Find where the given text appears and provide that cell's center as [x, y] coordinate. 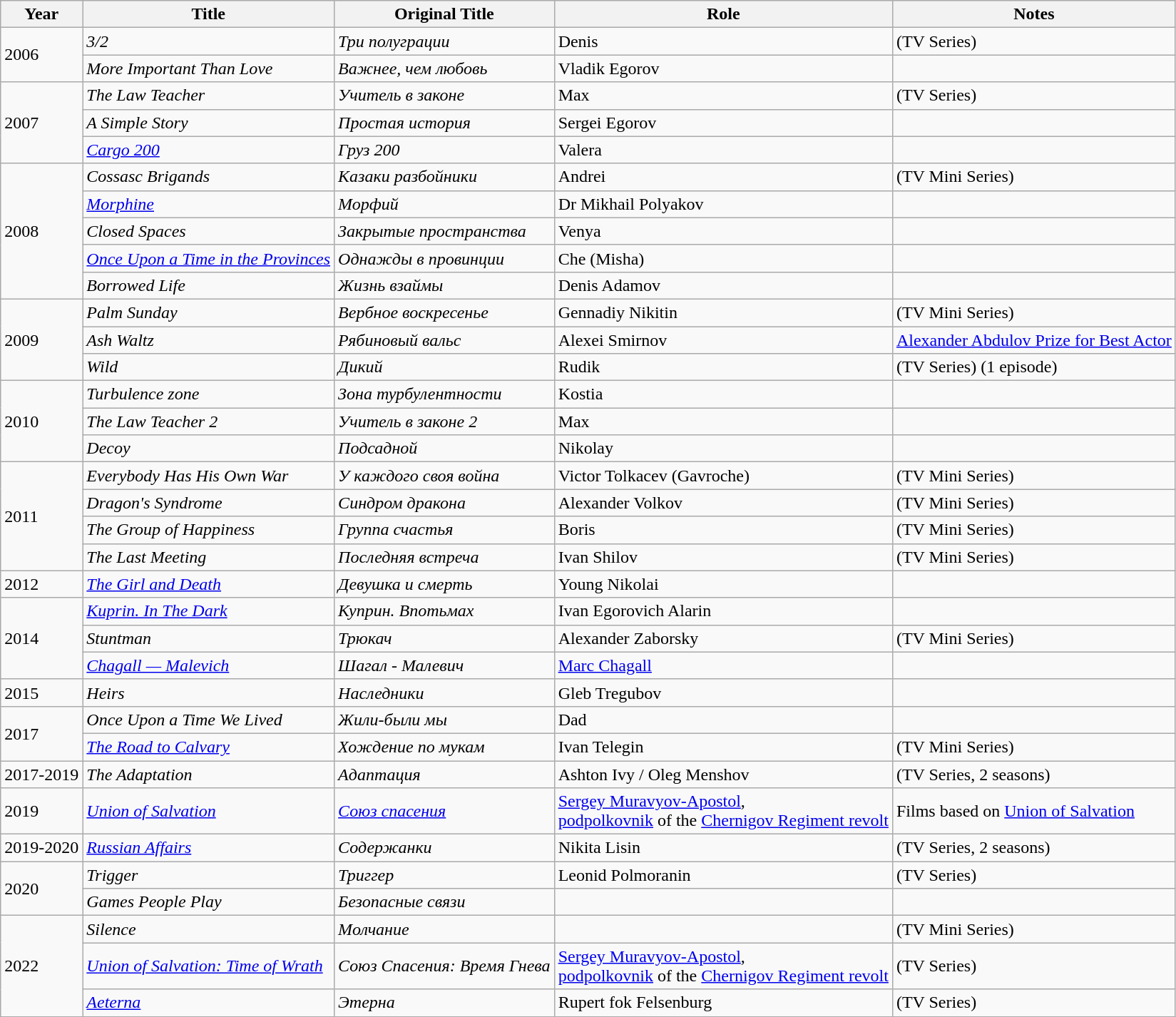
Закрытые пространства [445, 231]
Cossasc Brigands [208, 177]
The Girl and Death [208, 584]
2012 [41, 584]
Marc Chagall [723, 665]
Wild [208, 367]
(TV Series) (1 episode) [1034, 367]
Rupert fok Felsenburg [723, 1003]
Alexander Abdulov Prize for Best Actor [1034, 340]
Silence [208, 929]
Once Upon a Time We Lived [208, 720]
Valera [723, 150]
Учитель в законе [445, 96]
Palm Sunday [208, 312]
2017-2019 [41, 774]
Heirs [208, 693]
Содержанки [445, 848]
Russian Affairs [208, 848]
Mолчание [445, 929]
Vladik Egorov [723, 68]
Союз Спасения: Время Гнева [445, 966]
Зона турбулентности [445, 394]
Alexander Volkov [723, 503]
Trigger [208, 875]
The Law Teacher [208, 96]
Notes [1034, 14]
Ivan Telegin [723, 747]
Рябиновый вальс [445, 340]
2007 [41, 123]
Stuntman [208, 638]
2017 [41, 733]
2008 [41, 231]
Простая история [445, 123]
Наследники [445, 693]
Che (Misha) [723, 258]
Morphine [208, 204]
Gleb Tregubov [723, 693]
Триггер [445, 875]
Жизнь взаймы [445, 285]
2022 [41, 966]
Kostia [723, 394]
Denis [723, 41]
Однажды в провинции [445, 258]
Rudik [723, 367]
Nikita Lisin [723, 848]
Казаки разбойники [445, 177]
Жили-были мы [445, 720]
Aeterna [208, 1003]
A Simple Story [208, 123]
More Important Than Love [208, 68]
Victor Tolkacev (Gavroche) [723, 476]
Вербное воскресенье [445, 312]
У каждого своя война [445, 476]
2020 [41, 889]
Kuprin. In The Dark [208, 611]
Games People Play [208, 902]
Once Upon a Time in the Provinces [208, 258]
Cargo 200 [208, 150]
Boris [723, 530]
The Law Teacher 2 [208, 421]
Union of Salvation [208, 812]
Синдром дракона [445, 503]
Young Nikolai [723, 584]
2015 [41, 693]
Andrei [723, 177]
Films based on Union of Salvation [1034, 812]
Venya [723, 231]
2006 [41, 55]
Адаптация [445, 774]
Borrowed Life [208, 285]
Безопасные связи [445, 902]
The Group of Happiness [208, 530]
Груз 200 [445, 150]
Ashton Ivy / Oleg Menshov [723, 774]
Подсадной [445, 449]
Союз спасения [445, 812]
2009 [41, 339]
Chagall — Malevich [208, 665]
Role [723, 14]
Последняя встреча [445, 557]
Девушка и смерть [445, 584]
Трюкач [445, 638]
Sergei Egorov [723, 123]
Dr Mikhail Polyakov [723, 204]
Ivan Egorovich Alarin [723, 611]
Шагал - Малевич [445, 665]
Alexei Smirnov [723, 340]
2011 [41, 516]
Alexander Zaborsky [723, 638]
2019-2020 [41, 848]
Title [208, 14]
The Last Meeting [208, 557]
Хождение по мукам [445, 747]
Original Title [445, 14]
2019 [41, 812]
The Adaptation [208, 774]
Морфий [445, 204]
Decoy [208, 449]
Nikolay [723, 449]
Этерна [445, 1003]
Куприн. Впотьмах [445, 611]
Gennadiy Nikitin [723, 312]
Union of Salvation: Time of Wrath [208, 966]
Ivan Shilov [723, 557]
Важнее, чем любовь [445, 68]
Dragon's Syndrome [208, 503]
2014 [41, 638]
Year [41, 14]
Группа счастья [445, 530]
Dad [723, 720]
Leonid Polmoranin [723, 875]
Everybody Has His Own War [208, 476]
Turbulence zone [208, 394]
Учитель в законе 2 [445, 421]
Ash Waltz [208, 340]
2010 [41, 421]
Denis Adamov [723, 285]
The Road to Calvary [208, 747]
Три полуграции [445, 41]
Closed Spaces [208, 231]
3/2 [208, 41]
Дикий [445, 367]
